Locate the cell with the specified text and output its [x, y] center coordinate. 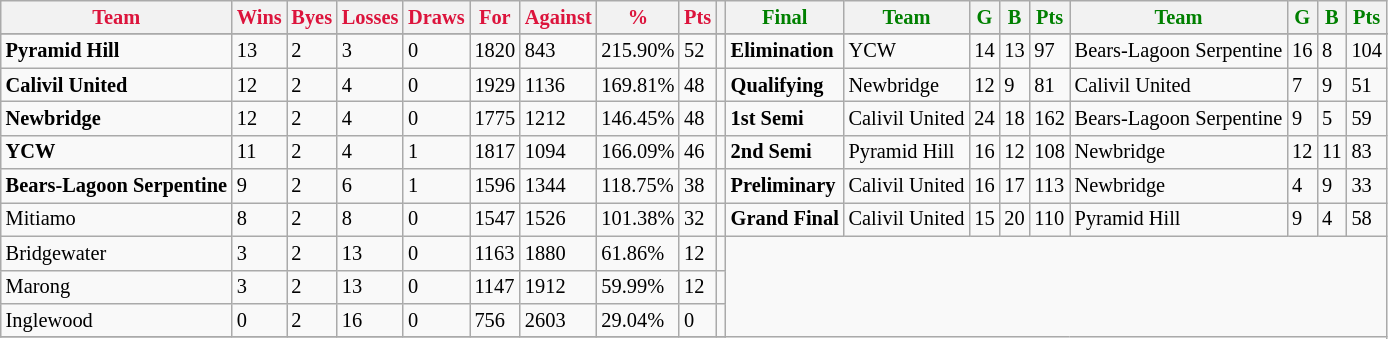
166.09% [638, 152]
81 [1049, 85]
Bridgewater [116, 253]
1547 [495, 219]
For [495, 17]
162 [1049, 118]
Marong [116, 287]
843 [558, 51]
20 [1014, 219]
59.99% [638, 287]
1094 [558, 152]
29.04% [638, 320]
113 [1049, 186]
46 [698, 152]
1163 [495, 253]
58 [1367, 219]
Elimination [785, 51]
51 [1367, 85]
Losses [370, 17]
14 [984, 51]
108 [1049, 152]
Grand Final [785, 219]
1344 [558, 186]
59 [1367, 118]
17 [1014, 186]
1775 [495, 118]
83 [1367, 152]
18 [1014, 118]
Inglewood [116, 320]
6 [370, 186]
104 [1367, 51]
1147 [495, 287]
1912 [558, 287]
1526 [558, 219]
33 [1367, 186]
Qualifying [785, 85]
Preliminary [785, 186]
Mitiamo [116, 219]
1929 [495, 85]
118.75% [638, 186]
61.86% [638, 253]
2603 [558, 320]
32 [698, 219]
24 [984, 118]
15 [984, 219]
146.45% [638, 118]
1880 [558, 253]
Final [785, 17]
169.81% [638, 85]
101.38% [638, 219]
97 [1049, 51]
1st Semi [785, 118]
1596 [495, 186]
5 [1332, 118]
2nd Semi [785, 152]
1136 [558, 85]
1212 [558, 118]
% [638, 17]
Byes [311, 17]
Draws [436, 17]
215.90% [638, 51]
1820 [495, 51]
756 [495, 320]
38 [698, 186]
52 [698, 51]
1817 [495, 152]
7 [1302, 85]
110 [1049, 219]
Against [558, 17]
Wins [260, 17]
